Scan for the cell matching the given text and deliver its (x, y) coordinate at center. 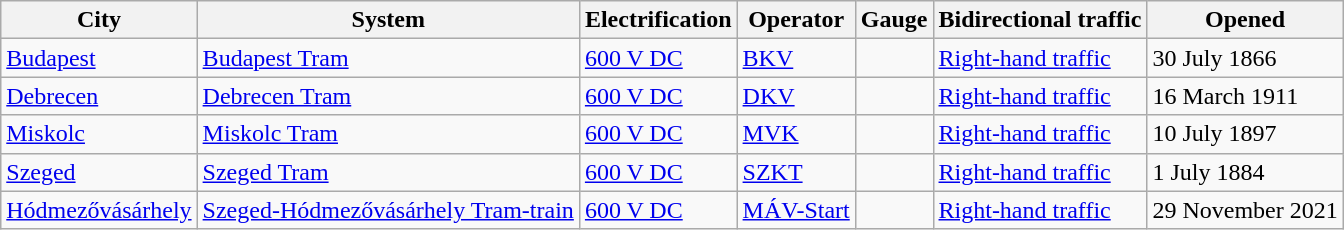
Debrecen (99, 96)
DKV (796, 96)
SZKT (796, 172)
Budapest (99, 58)
MÁV-Start (796, 210)
Budapest Tram (388, 58)
Szeged Tram (388, 172)
30 July 1866 (1245, 58)
16 March 1911 (1245, 96)
Miskolc (99, 134)
Debrecen Tram (388, 96)
Miskolc Tram (388, 134)
1 July 1884 (1245, 172)
Operator (796, 20)
BKV (796, 58)
Szeged-Hódmezővásárhely Tram-train (388, 210)
City (99, 20)
10 July 1897 (1245, 134)
Electrification (658, 20)
29 November 2021 (1245, 210)
Szeged (99, 172)
System (388, 20)
MVK (796, 134)
Hódmezővásárhely (99, 210)
Opened (1245, 20)
Gauge (894, 20)
Bidirectional traffic (1040, 20)
